Return (X, Y) of the center of cell containing provided text 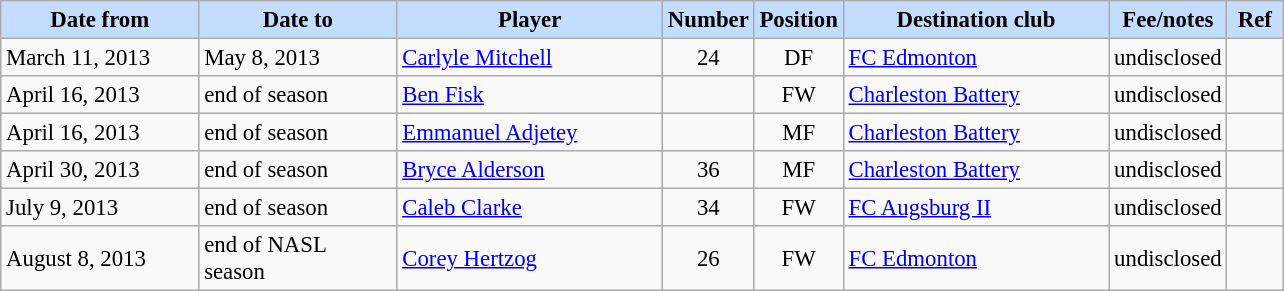
36 (709, 170)
March 11, 2013 (100, 58)
Fee/notes (1168, 20)
April 30, 2013 (100, 170)
Number (709, 20)
August 8, 2013 (100, 258)
DF (798, 58)
34 (709, 208)
Date to (298, 20)
FC Augsburg II (976, 208)
Ben Fisk (530, 95)
Emmanuel Adjetey (530, 133)
24 (709, 58)
Corey Hertzog (530, 258)
Destination club (976, 20)
Ref (1255, 20)
Caleb Clarke (530, 208)
Bryce Alderson (530, 170)
July 9, 2013 (100, 208)
Player (530, 20)
end of NASL season (298, 258)
Date from (100, 20)
May 8, 2013 (298, 58)
Carlyle Mitchell (530, 58)
Position (798, 20)
26 (709, 258)
